Extract the [X, Y] coordinate from the center of the cell holding the provided text.  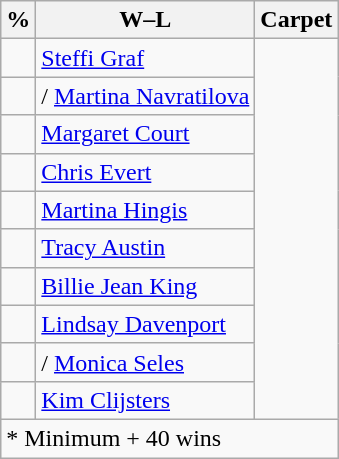
Kim Clijsters [146, 400]
W–L [146, 20]
Margaret Court [146, 134]
Chris Evert [146, 172]
Steffi Graf [146, 58]
/ Monica Seles [146, 362]
% [18, 20]
Carpet [296, 20]
Martina Hingis [146, 210]
Billie Jean King [146, 286]
/ Martina Navratilova [146, 96]
* Minimum + 40 wins [170, 438]
Tracy Austin [146, 248]
Lindsay Davenport [146, 324]
